Scan for the cell matching the given text and deliver its [X, Y] coordinate at center. 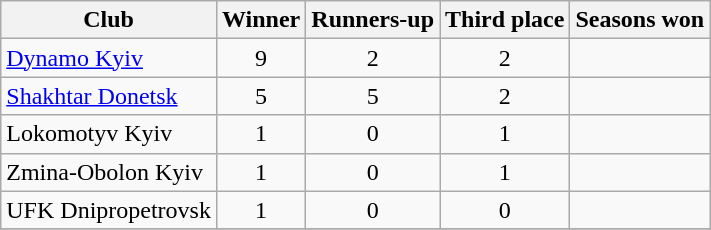
Winner [260, 20]
Lokomotyv Kyiv [109, 134]
UFK Dnipropetrovsk [109, 210]
Runners-up [373, 20]
Club [109, 20]
Dynamo Kyiv [109, 58]
Shakhtar Donetsk [109, 96]
Third place [505, 20]
Zmina-Obolon Kyiv [109, 172]
Seasons won [640, 20]
9 [260, 58]
